For the text-containing cell, return its midpoint in [x, y] coordinate format. 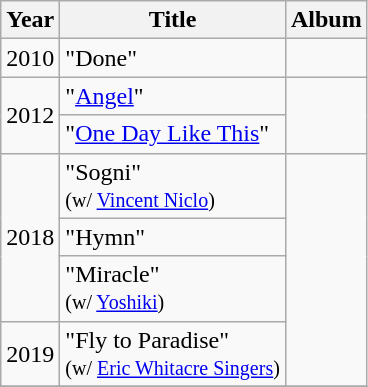
"One Day Like This" [173, 134]
"Miracle" (w/ Yoshiki) [173, 288]
2012 [30, 115]
Album [326, 20]
2010 [30, 58]
2019 [30, 354]
"Done" [173, 58]
"Sogni" (w/ Vincent Niclo) [173, 186]
2018 [30, 237]
"Angel" [173, 96]
Year [30, 20]
Title [173, 20]
"Hymn" [173, 237]
"Fly to Paradise" (w/ Eric Whitacre Singers) [173, 354]
